Pinpoint the cell where the given text exists, returning its [X, Y] midpoint coordinate. 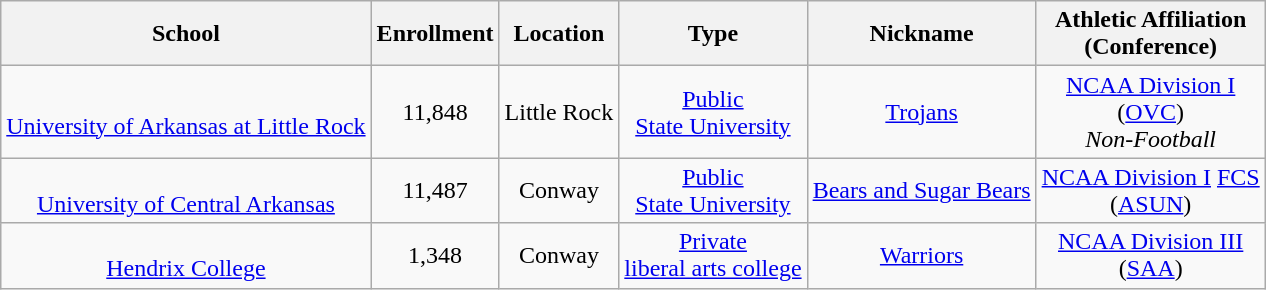
NCAA Division III (SAA) [1150, 256]
Enrollment [435, 34]
Location [559, 34]
University of Central Arkansas [186, 190]
Nickname [922, 34]
Trojans [922, 112]
11,487 [435, 190]
Private liberal arts college [713, 256]
School [186, 34]
NCAA Division I FCS (ASUN) [1150, 190]
NCAA Division I (OVC) Non-Football [1150, 112]
Type [713, 34]
Athletic Affiliation (Conference) [1150, 34]
1,348 [435, 256]
University of Arkansas at Little Rock [186, 112]
11,848 [435, 112]
Hendrix College [186, 256]
Little Rock [559, 112]
Warriors [922, 256]
Bears and Sugar Bears [922, 190]
